Detect which cell encompasses the target text, then output its [X, Y] center coordinate. 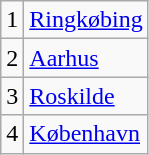
København [86, 134]
4 [12, 134]
1 [12, 20]
3 [12, 96]
Roskilde [86, 96]
2 [12, 58]
Ringkøbing [86, 20]
Aarhus [86, 58]
